Capture the cell that displays the provided text and extract its [X, Y] central coordinate. 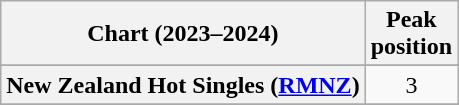
Peakposition [411, 34]
Chart (2023–2024) [183, 34]
New Zealand Hot Singles (RMNZ) [183, 85]
3 [411, 85]
